Search for the cell housing the specified text and yield its (X, Y) center coordinate. 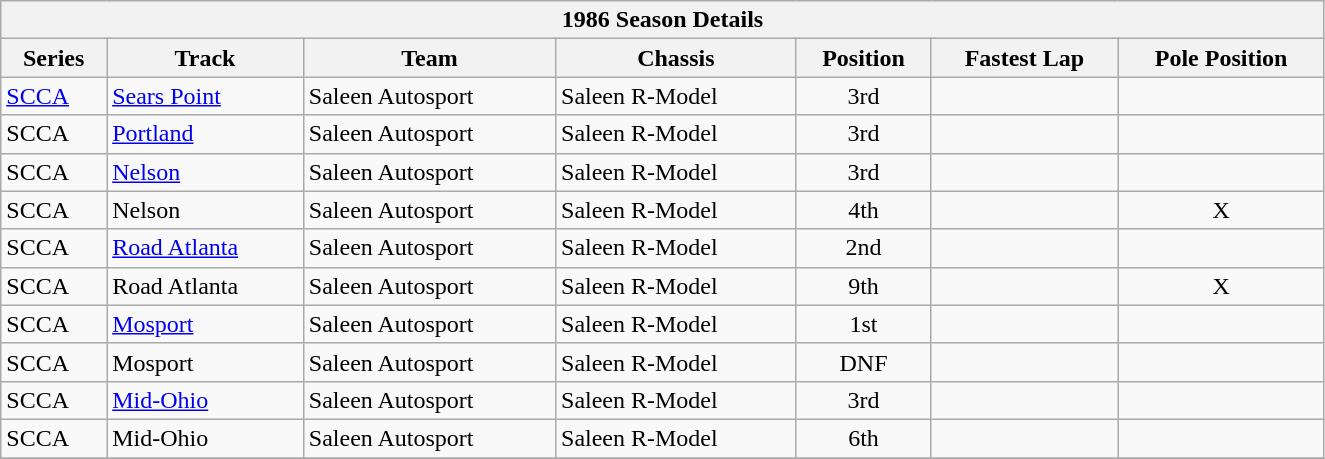
Fastest Lap (1024, 58)
Series (54, 58)
Chassis (676, 58)
9th (864, 286)
6th (864, 438)
4th (864, 210)
Team (429, 58)
Position (864, 58)
Portland (206, 134)
Sears Point (206, 96)
Track (206, 58)
DNF (864, 362)
Pole Position (1221, 58)
1986 Season Details (663, 20)
2nd (864, 248)
1st (864, 324)
